Locate the cell with the specified text and output its (X, Y) center coordinate. 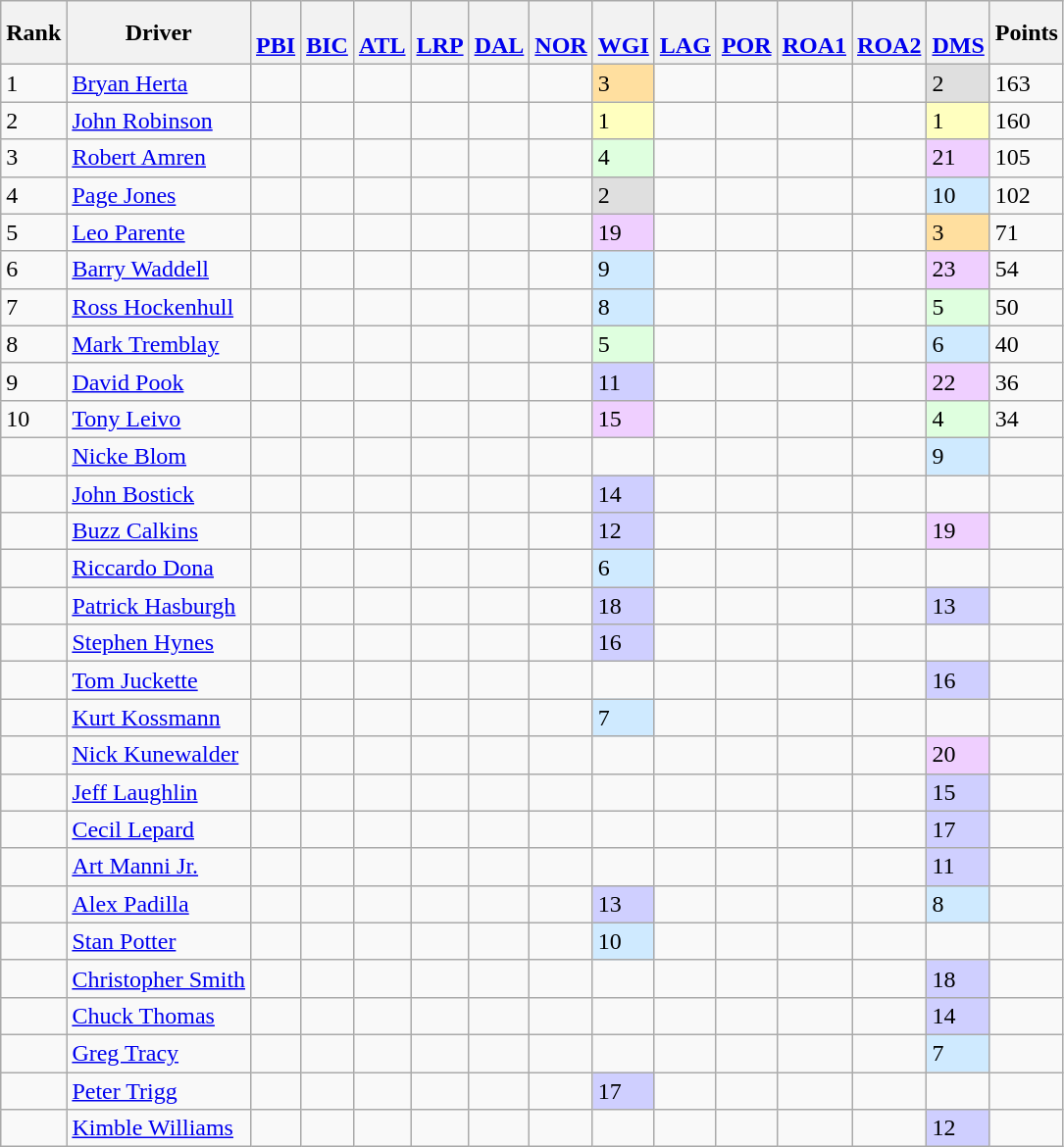
Kurt Kossmann (159, 718)
50 (1026, 307)
22 (958, 381)
Nick Kunewalder (159, 755)
POR (746, 33)
Mark Tremblay (159, 344)
Art Manni Jr. (159, 867)
NOR (561, 33)
Rank (33, 33)
54 (1026, 270)
John Robinson (159, 121)
105 (1026, 158)
71 (1026, 232)
Page Jones (159, 195)
Tony Leivo (159, 419)
WGI (624, 33)
David Pook (159, 381)
DMS (958, 33)
21 (958, 158)
ATL (382, 33)
LAG (684, 33)
20 (958, 755)
Riccardo Dona (159, 569)
23 (958, 270)
Driver (159, 33)
Patrick Hasburgh (159, 606)
Ross Hockenhull (159, 307)
Tom Juckette (159, 680)
102 (1026, 195)
Peter Trigg (159, 1091)
Bryan Herta (159, 83)
Leo Parente (159, 232)
36 (1026, 381)
Stan Potter (159, 941)
Nicke Blom (159, 456)
Kimble Williams (159, 1128)
Greg Tracy (159, 1053)
Cecil Lepard (159, 829)
LRP (439, 33)
BIC (328, 33)
John Bostick (159, 493)
163 (1026, 83)
DAL (499, 33)
Jeff Laughlin (159, 792)
Barry Waddell (159, 270)
40 (1026, 344)
Stephen Hynes (159, 643)
Chuck Thomas (159, 1016)
PBI (277, 33)
34 (1026, 419)
Alex Padilla (159, 904)
Buzz Calkins (159, 531)
Points (1026, 33)
ROA2 (889, 33)
160 (1026, 121)
Robert Amren (159, 158)
ROA1 (814, 33)
Christopher Smith (159, 978)
